Return the [x, y] coordinate for the center point of the cell that contains the specified text.  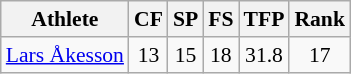
FS [220, 19]
18 [220, 55]
17 [320, 55]
13 [148, 55]
Rank [320, 19]
SP [186, 19]
Athlete [65, 19]
15 [186, 55]
Lars Åkesson [65, 55]
CF [148, 19]
31.8 [264, 55]
TFP [264, 19]
